Pinpoint the cell where the given text exists, returning its [x, y] midpoint coordinate. 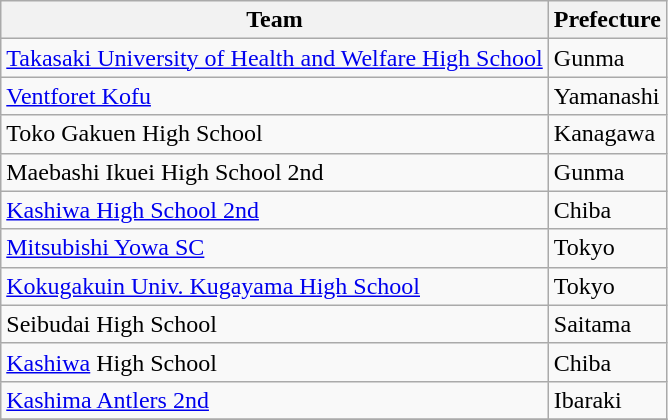
Prefecture [607, 20]
Kashiwa High School 2nd [275, 210]
Takasaki University of Health and Welfare High School [275, 58]
Maebashi Ikuei High School 2nd [275, 172]
Ibaraki [607, 400]
Kokugakuin Univ. Kugayama High School [275, 286]
Toko Gakuen High School [275, 134]
Kashiwa High School [275, 362]
Mitsubishi Yowa SC [275, 248]
Ventforet Kofu [275, 96]
Seibudai High School [275, 324]
Kanagawa [607, 134]
Saitama [607, 324]
Kashima Antlers 2nd [275, 400]
Yamanashi [607, 96]
Team [275, 20]
